Extract the [X, Y] coordinate from the center of the cell holding the provided text.  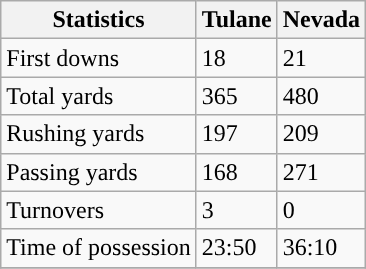
Total yards [99, 96]
197 [236, 134]
Passing yards [99, 172]
Time of possession [99, 248]
18 [236, 58]
Nevada [321, 20]
3 [236, 210]
36:10 [321, 248]
480 [321, 96]
Tulane [236, 20]
Turnovers [99, 210]
23:50 [236, 248]
21 [321, 58]
Statistics [99, 20]
271 [321, 172]
365 [236, 96]
168 [236, 172]
209 [321, 134]
First downs [99, 58]
0 [321, 210]
Rushing yards [99, 134]
